For the text-containing cell, return its midpoint in [x, y] coordinate format. 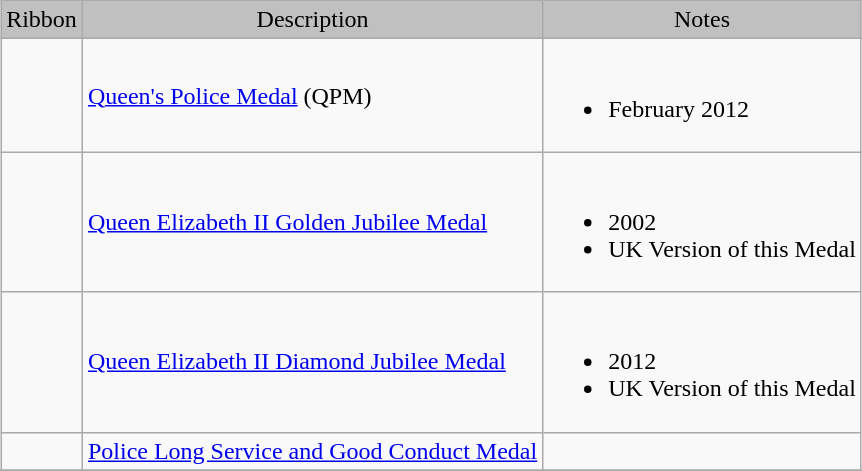
2002UK Version of this Medal [702, 222]
Description [312, 20]
Police Long Service and Good Conduct Medal [312, 451]
Ribbon [42, 20]
Queen Elizabeth II Golden Jubilee Medal [312, 222]
February 2012 [702, 96]
2012UK Version of this Medal [702, 362]
Queen's Police Medal (QPM) [312, 96]
Queen Elizabeth II Diamond Jubilee Medal [312, 362]
Notes [702, 20]
